Determine the (x, y) coordinate at the center of the cell enclosing the given text.  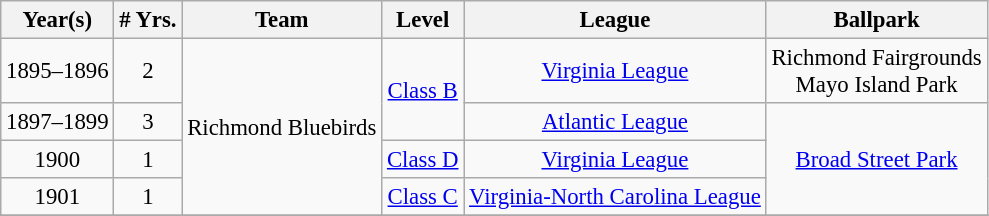
1895–1896 (58, 72)
Class B (423, 90)
3 (148, 122)
League (615, 20)
1900 (58, 160)
Broad Street Park (876, 160)
Virginia-North Carolina League (615, 197)
Team (282, 20)
Class D (423, 160)
Class C (423, 197)
# Yrs. (148, 20)
Richmond Bluebirds (282, 128)
Richmond FairgroundsMayo Island Park (876, 72)
Level (423, 20)
Atlantic League (615, 122)
Ballpark (876, 20)
Year(s) (58, 20)
1897–1899 (58, 122)
1901 (58, 197)
2 (148, 72)
